Return [x, y] of the center of cell containing provided text 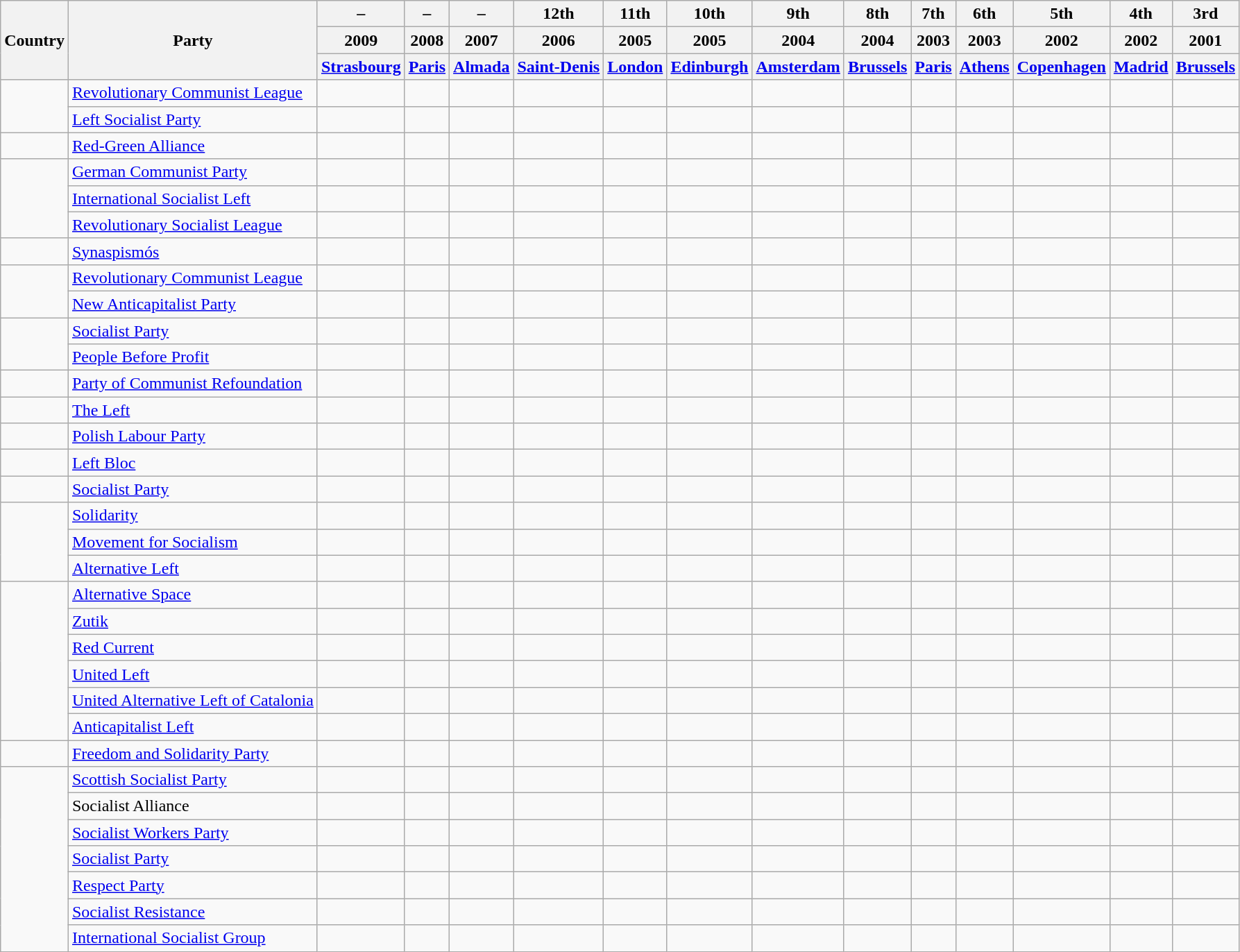
Amsterdam [798, 67]
The Left [193, 410]
3rd [1205, 14]
Red Current [193, 647]
11th [636, 14]
2008 [427, 40]
Athens [984, 67]
Almada [482, 67]
Socialist Workers Party [193, 833]
Socialist Resistance [193, 912]
Copenhagen [1062, 67]
United Alternative Left of Catalonia [193, 700]
Left Bloc [193, 463]
Respect Party [193, 885]
New Anticapitalist Party [193, 304]
4th [1141, 14]
Movement for Socialism [193, 542]
8th [877, 14]
Red-Green Alliance [193, 146]
10th [709, 14]
Saint-Denis [559, 67]
2007 [482, 40]
People Before Profit [193, 357]
Zutik [193, 621]
Solidarity [193, 516]
7th [933, 14]
Left Socialist Party [193, 119]
Alternative Space [193, 595]
Revolutionary Socialist League [193, 225]
9th [798, 14]
Alternative Left [193, 568]
Party of Communist Refoundation [193, 384]
Scottish Socialist Party [193, 780]
Strasbourg [361, 67]
Polish Labour Party [193, 436]
United Left [193, 674]
Anticapitalist Left [193, 726]
Freedom and Solidarity Party [193, 753]
2009 [361, 40]
German Communist Party [193, 172]
Socialist Alliance [193, 806]
Country [35, 40]
Madrid [1141, 67]
5th [1062, 14]
12th [559, 14]
International Socialist Left [193, 198]
International Socialist Group [193, 938]
London [636, 67]
Edinburgh [709, 67]
Party [193, 40]
Synaspismós [193, 251]
2001 [1205, 40]
2006 [559, 40]
6th [984, 14]
